Detect which cell encompasses the target text, then output its [x, y] center coordinate. 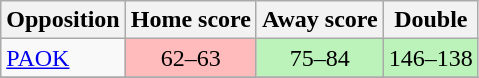
Double [430, 20]
Away score [320, 20]
146–138 [430, 58]
75–84 [320, 58]
62–63 [190, 58]
Home score [190, 20]
PAOK [63, 58]
Opposition [63, 20]
